Find where the given text appears and provide that cell's center as [x, y] coordinate. 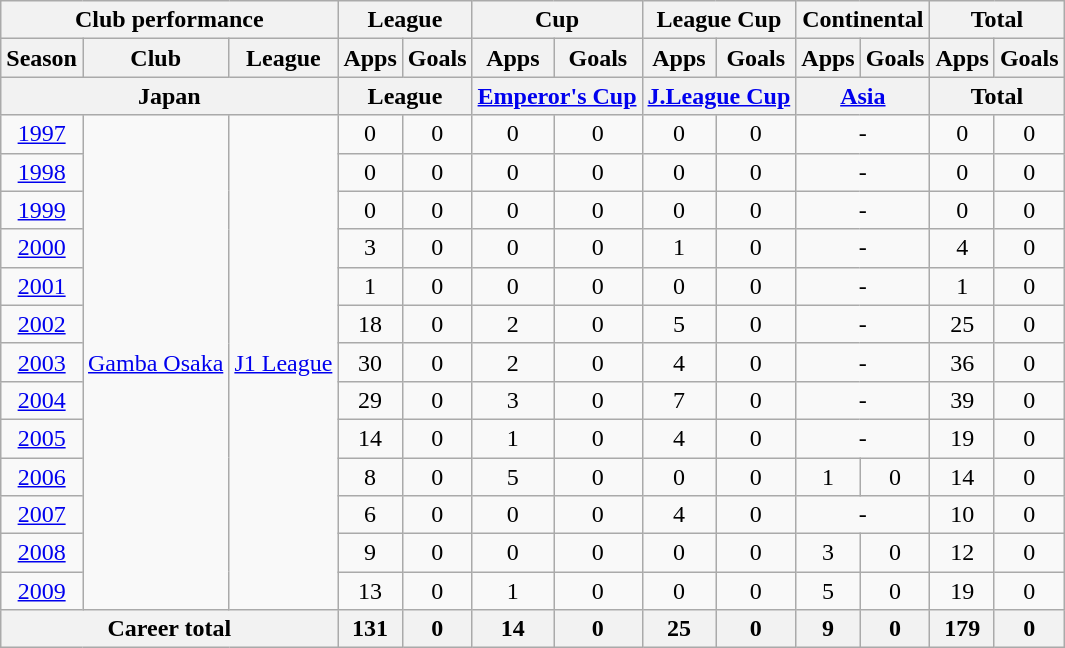
Japan [170, 96]
J1 League [284, 362]
2007 [42, 515]
Club [155, 58]
Career total [170, 629]
2006 [42, 477]
2005 [42, 438]
39 [962, 400]
Season [42, 58]
Emperor's Cup [557, 96]
1997 [42, 134]
30 [370, 362]
Club performance [170, 20]
2000 [42, 248]
1998 [42, 172]
36 [962, 362]
2002 [42, 324]
League Cup [719, 20]
179 [962, 629]
10 [962, 515]
13 [370, 591]
J.League Cup [719, 96]
Asia [863, 96]
2009 [42, 591]
2008 [42, 553]
Continental [863, 20]
131 [370, 629]
Gamba Osaka [155, 362]
2001 [42, 286]
2004 [42, 400]
2003 [42, 362]
6 [370, 515]
29 [370, 400]
1999 [42, 210]
Cup [557, 20]
8 [370, 477]
18 [370, 324]
7 [679, 400]
12 [962, 553]
